For the text-containing cell, return its midpoint in [X, Y] coordinate format. 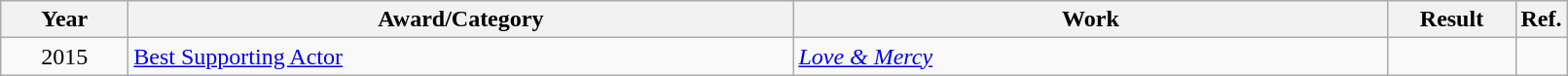
2015 [64, 57]
Work [1090, 19]
Result [1452, 19]
Year [64, 19]
Love & Mercy [1090, 57]
Award/Category [461, 19]
Best Supporting Actor [461, 57]
Ref. [1542, 19]
